Return [x, y] of the center of cell containing provided text 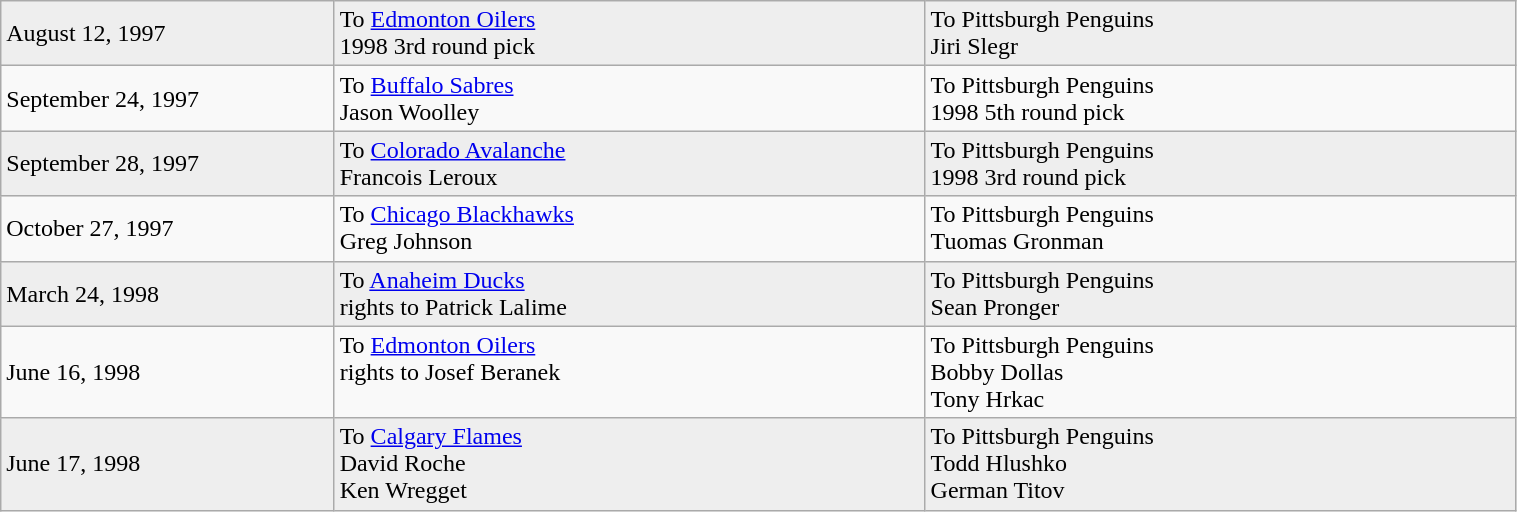
August 12, 1997 [168, 34]
To Anaheim Ducksrights to Patrick Lalime [630, 294]
To Buffalo SabresJason Woolley [630, 98]
To Edmonton Oilers1998 3rd round pick [630, 34]
To Pittsburgh PenguinsBobby DollasTony Hrkac [1220, 372]
June 17, 1998 [168, 464]
To Calgary FlamesDavid RocheKen Wregget [630, 464]
To Edmonton Oilersrights to Josef Beranek [630, 372]
To Pittsburgh Penguins1998 3rd round pick [1220, 164]
To Pittsburgh PenguinsTuomas Gronman [1220, 228]
March 24, 1998 [168, 294]
October 27, 1997 [168, 228]
To Pittsburgh PenguinsSean Pronger [1220, 294]
September 28, 1997 [168, 164]
To Colorado AvalancheFrancois Leroux [630, 164]
September 24, 1997 [168, 98]
To Chicago BlackhawksGreg Johnson [630, 228]
To Pittsburgh Penguins1998 5th round pick [1220, 98]
June 16, 1998 [168, 372]
To Pittsburgh PenguinsJiri Slegr [1220, 34]
To Pittsburgh PenguinsTodd HlushkoGerman Titov [1220, 464]
